Identify which cell holds the provided text, then report its [x, y] central coordinate. 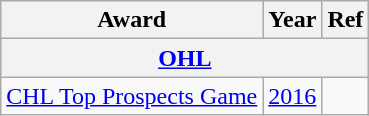
OHL [185, 58]
Ref [346, 20]
CHL Top Prospects Game [132, 96]
Year [292, 20]
2016 [292, 96]
Award [132, 20]
